Extract the (X, Y) coordinate from the center of the cell holding the provided text.  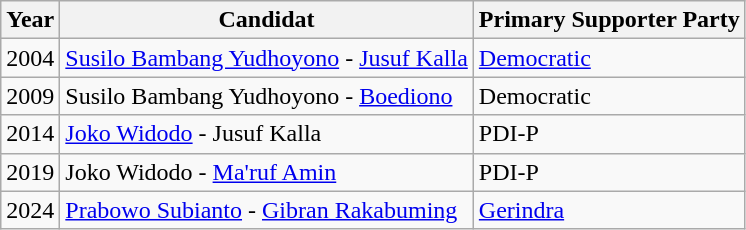
Prabowo Subianto - Gibran Rakabuming (267, 210)
Primary Supporter Party (609, 20)
2024 (30, 210)
Year (30, 20)
2009 (30, 96)
Joko Widodo - Jusuf Kalla (267, 134)
Susilo Bambang Yudhoyono - Jusuf Kalla (267, 58)
Susilo Bambang Yudhoyono - Boediono (267, 96)
2019 (30, 172)
Gerindra (609, 210)
2014 (30, 134)
Joko Widodo - Ma'ruf Amin (267, 172)
2004 (30, 58)
Candidat (267, 20)
